From the cell containing the given text, extract its center point as (X, Y) coordinate. 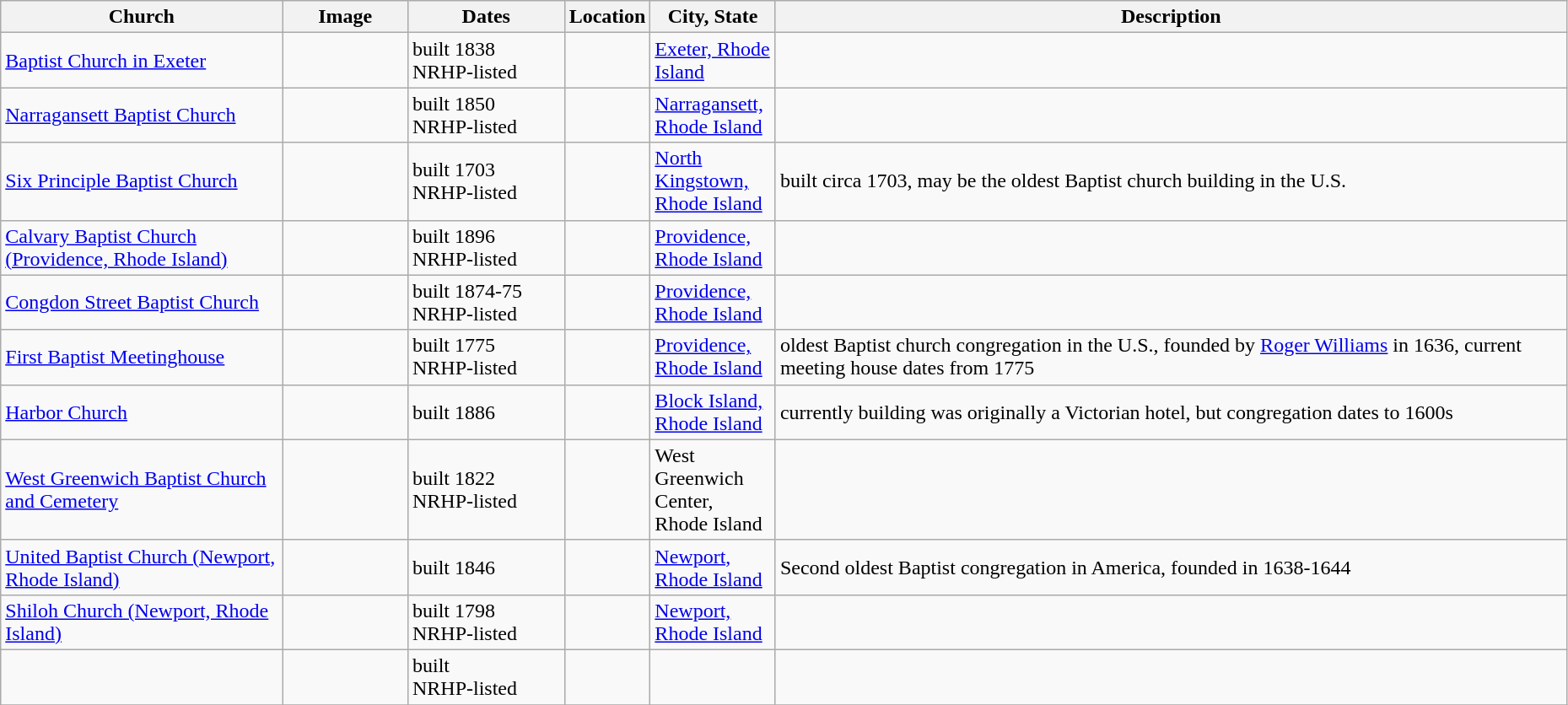
United Baptist Church (Newport, Rhode Island) (142, 567)
Location (607, 17)
Church (142, 17)
Exeter, Rhode Island (714, 61)
built NRHP-listed (486, 676)
Harbor Church (142, 412)
Second oldest Baptist congregation in America, founded in 1638-1644 (1171, 567)
North Kingstown, Rhode Island (714, 181)
built 1838 NRHP-listed (486, 61)
West Greenwich Center, Rhode Island (714, 489)
built 1798 NRHP-listed (486, 622)
built 1874-75 NRHP-listed (486, 302)
Shiloh Church (Newport, Rhode Island) (142, 622)
built 1886 (486, 412)
built 1822 NRHP-listed (486, 489)
First Baptist Meetinghouse (142, 358)
Dates (486, 17)
Image (346, 17)
Narragansett Baptist Church (142, 115)
Six Principle Baptist Church (142, 181)
Description (1171, 17)
currently building was originally a Victorian hotel, but congregation dates to 1600s (1171, 412)
built 1703 NRHP-listed (486, 181)
Block Island, Rhode Island (714, 412)
City, State (714, 17)
West Greenwich Baptist Church and Cemetery (142, 489)
built 1775 NRHP-listed (486, 358)
Congdon Street Baptist Church (142, 302)
built 1846 (486, 567)
Narragansett, Rhode Island (714, 115)
Calvary Baptist Church (Providence, Rhode Island) (142, 248)
built circa 1703, may be the oldest Baptist church building in the U.S. (1171, 181)
Baptist Church in Exeter (142, 61)
built 1896 NRHP-listed (486, 248)
oldest Baptist church congregation in the U.S., founded by Roger Williams in 1636, current meeting house dates from 1775 (1171, 358)
built 1850 NRHP-listed (486, 115)
